Extract the [x, y] coordinate from the center of the cell holding the provided text.  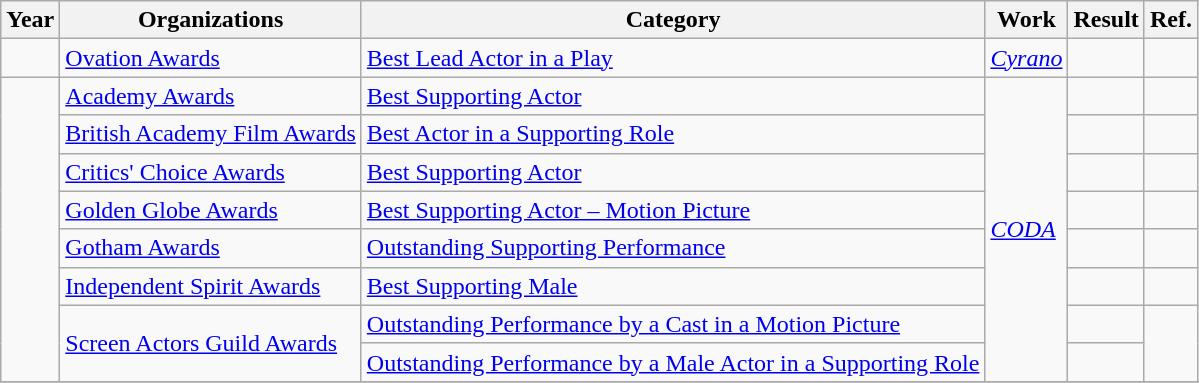
Best Actor in a Supporting Role [673, 134]
Cyrano [1026, 58]
Golden Globe Awards [211, 210]
Best Supporting Male [673, 286]
Best Lead Actor in a Play [673, 58]
Category [673, 20]
Year [30, 20]
Critics' Choice Awards [211, 172]
Outstanding Performance by a Male Actor in a Supporting Role [673, 362]
CODA [1026, 229]
Organizations [211, 20]
Independent Spirit Awards [211, 286]
Academy Awards [211, 96]
Ovation Awards [211, 58]
Outstanding Performance by a Cast in a Motion Picture [673, 324]
Best Supporting Actor – Motion Picture [673, 210]
Gotham Awards [211, 248]
Result [1106, 20]
Screen Actors Guild Awards [211, 343]
Work [1026, 20]
Ref. [1170, 20]
Outstanding Supporting Performance [673, 248]
British Academy Film Awards [211, 134]
